Provide the [X, Y] coordinate of the cell's center where the given text is located.  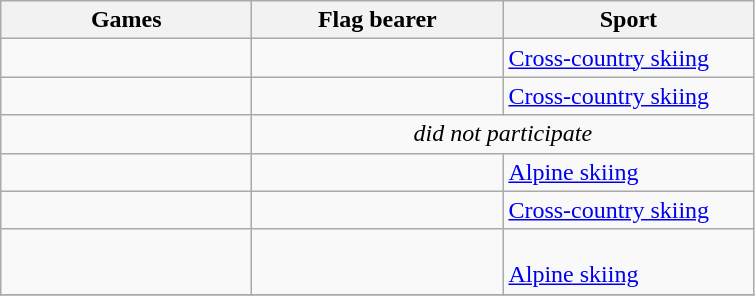
Games [126, 20]
did not participate [503, 134]
Sport [628, 20]
Flag bearer [378, 20]
